Extract the [X, Y] coordinate from the center of the cell holding the provided text.  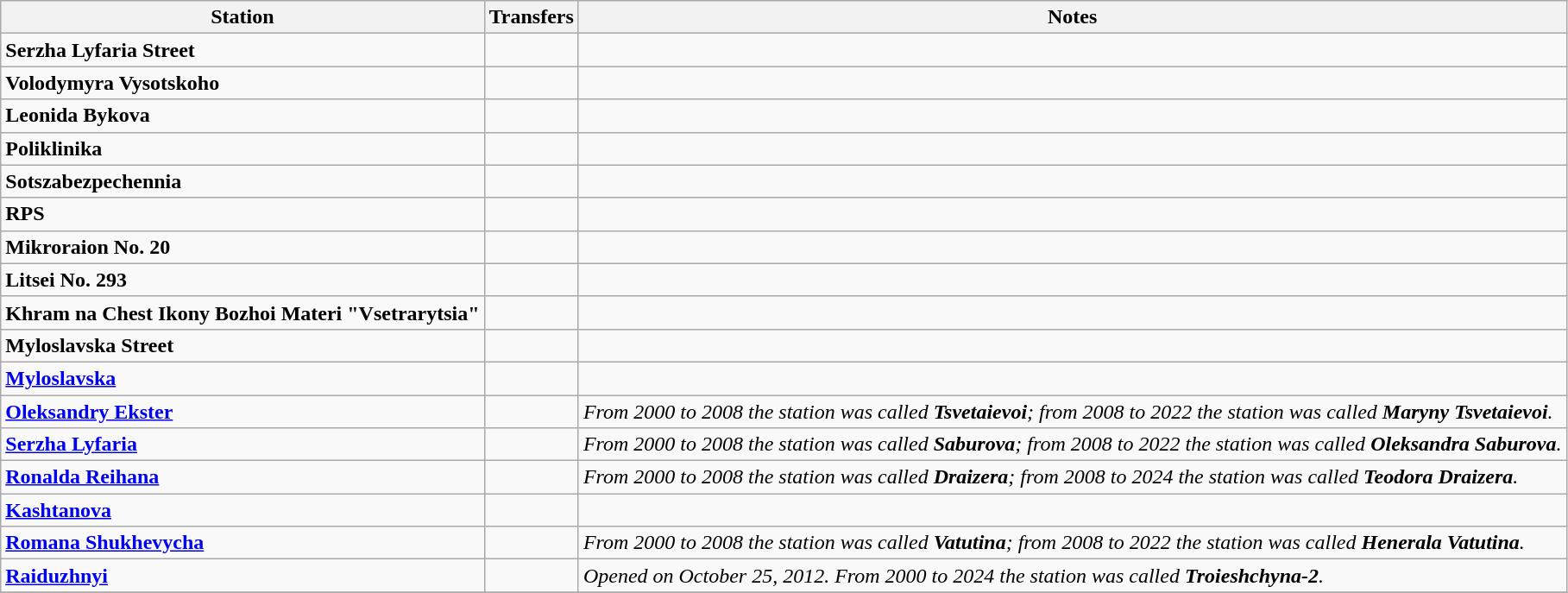
From 2000 to 2008 the station was called Vatutina; from 2008 to 2022 the station was called Henerala Vatutina. [1072, 543]
Myloslavska Street [242, 345]
Raiduzhnyi [242, 576]
Romana Shukhevycha [242, 543]
Serzha Lyfaria Street [242, 50]
Transfers [532, 17]
Station [242, 17]
Oleksandry Ekster [242, 412]
RPS [242, 214]
Opened on October 25, 2012. From 2000 to 2024 the station was called Troieshchyna-2. [1072, 576]
Myloslavska [242, 378]
Leonida Bykova [242, 116]
From 2000 to 2008 the station was called Draizera; from 2008 to 2024 the station was called Teodora Draizera. [1072, 477]
Volodymyra Vysotskoho [242, 83]
Khram na Chest Ikony Bozhoi Materi "Vsetrarytsia" [242, 312]
Ronalda Reihana [242, 477]
Notes [1072, 17]
Litsei No. 293 [242, 280]
From 2000 to 2008 the station was called Saburova; from 2008 to 2022 the station was called Oleksandra Saburova. [1072, 445]
Kashtanova [242, 510]
Mikroraion No. 20 [242, 247]
Serzha Lyfaria [242, 445]
Sotszabezpechennia [242, 181]
Poliklinika [242, 148]
From 2000 to 2008 the station was called Tsvetaievoi; from 2008 to 2022 the station was called Maryny Tsvetaievoi. [1072, 412]
